Extract the (X, Y) coordinate from the center of the cell holding the provided text.  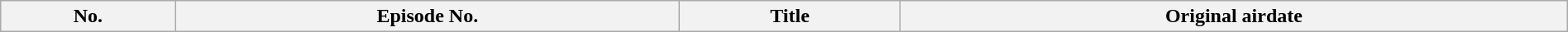
Title (791, 16)
No. (88, 16)
Original airdate (1234, 16)
Episode No. (427, 16)
